Return [X, Y] of the center of cell containing provided text 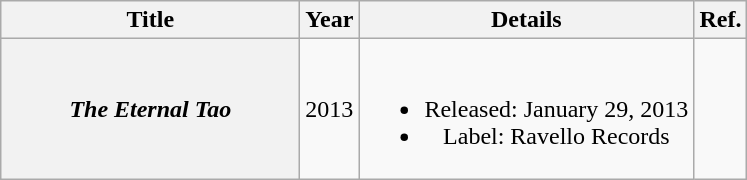
The Eternal Tao [150, 109]
Released: January 29, 2013Label: Ravello Records [526, 109]
Year [330, 20]
Ref. [720, 20]
2013 [330, 109]
Title [150, 20]
Details [526, 20]
